Return the [x, y] coordinate for the center point of the cell that contains the specified text.  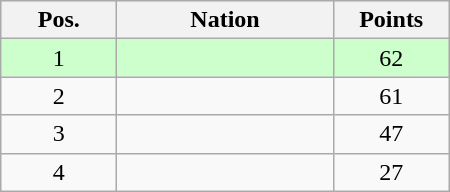
62 [391, 58]
61 [391, 96]
27 [391, 172]
3 [59, 134]
4 [59, 172]
2 [59, 96]
Points [391, 20]
Pos. [59, 20]
47 [391, 134]
1 [59, 58]
Nation [225, 20]
